Scan for the cell matching the given text and deliver its (x, y) coordinate at center. 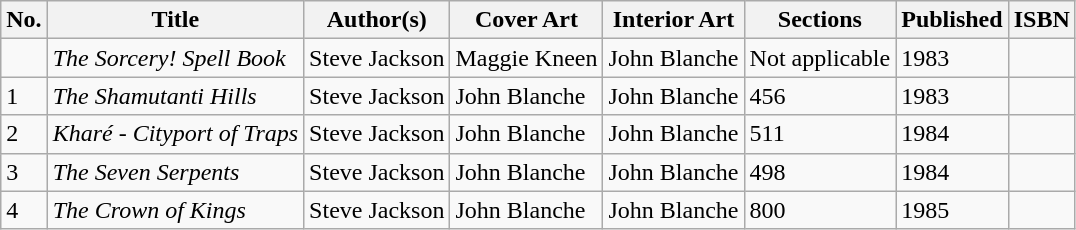
Author(s) (377, 20)
No. (24, 20)
1 (24, 96)
2 (24, 134)
Interior Art (674, 20)
ISBN (1042, 20)
Cover Art (526, 20)
Not applicable (820, 58)
Kharé - Cityport of Traps (175, 134)
Published (952, 20)
498 (820, 172)
3 (24, 172)
4 (24, 210)
The Shamutanti Hills (175, 96)
The Seven Serpents (175, 172)
The Sorcery! Spell Book (175, 58)
511 (820, 134)
The Crown of Kings (175, 210)
1985 (952, 210)
Maggie Kneen (526, 58)
456 (820, 96)
800 (820, 210)
Title (175, 20)
Sections (820, 20)
